Determine the (X, Y) coordinate at the center of the cell enclosing the given text.  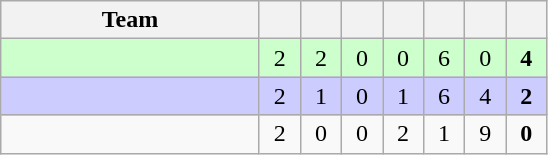
9 (486, 134)
Team (130, 20)
